Pinpoint the cell where the given text exists, returning its [X, Y] midpoint coordinate. 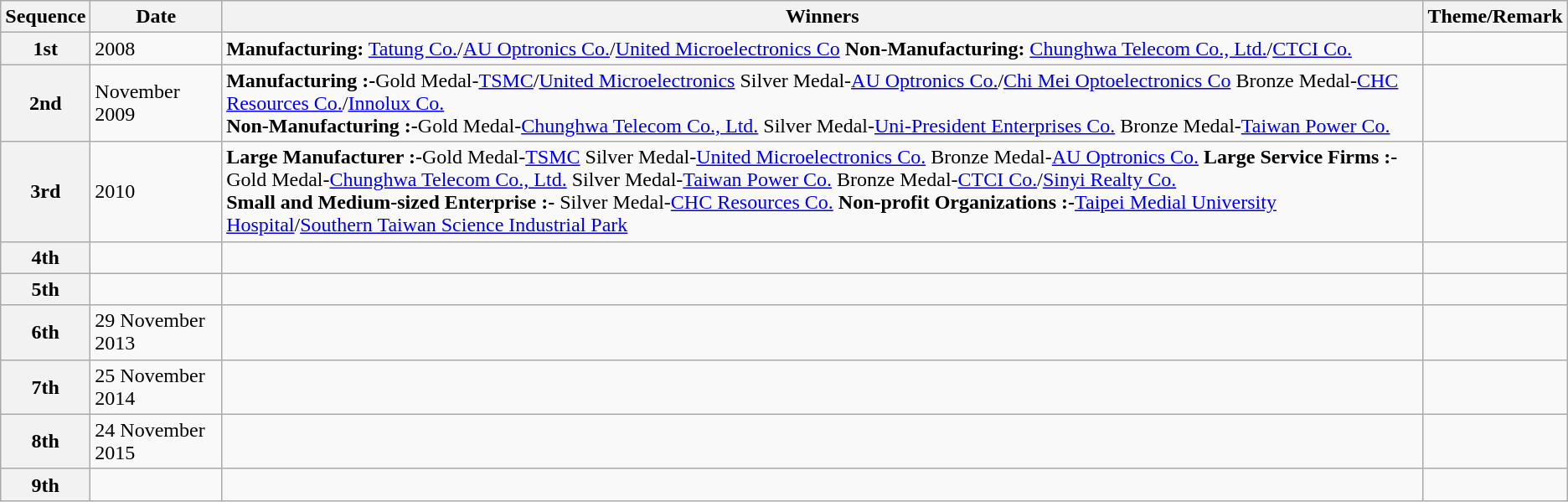
November 2009 [156, 103]
4th [45, 257]
25 November 2014 [156, 387]
2010 [156, 191]
2nd [45, 103]
6th [45, 332]
Manufacturing: Tatung Co./AU Optronics Co./United Microelectronics Co Non-Manufacturing: Chunghwa Telecom Co., Ltd./CTCI Co. [823, 49]
8th [45, 441]
Date [156, 17]
9th [45, 484]
3rd [45, 191]
1st [45, 49]
24 November 2015 [156, 441]
2008 [156, 49]
29 November 2013 [156, 332]
Winners [823, 17]
Sequence [45, 17]
5th [45, 289]
7th [45, 387]
Theme/Remark [1495, 17]
